From the cell containing the given text, extract its center point as [X, Y] coordinate. 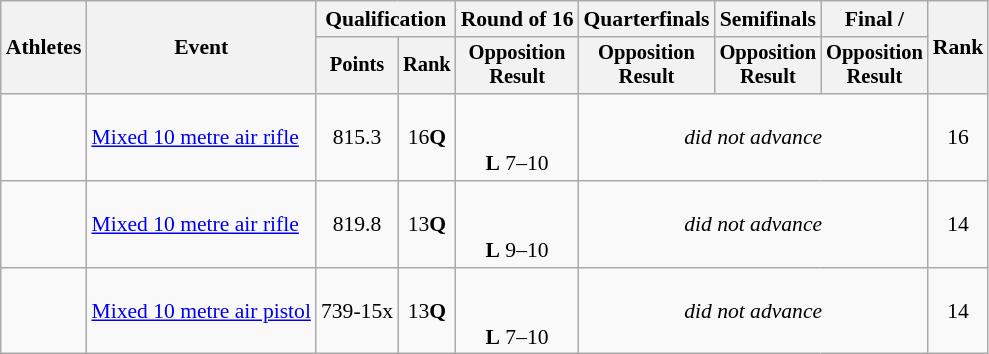
16Q [427, 138]
Athletes [44, 48]
Round of 16 [518, 19]
Quarterfinals [647, 19]
819.8 [357, 224]
Semifinals [768, 19]
16 [958, 138]
14 [958, 224]
Final / [874, 19]
Event [201, 48]
815.3 [357, 138]
13Q [427, 224]
Points [357, 66]
L 7–10 [518, 138]
L 9–10 [518, 224]
Qualification [386, 19]
